Find where the given text appears and provide that cell's center as (X, Y) coordinate. 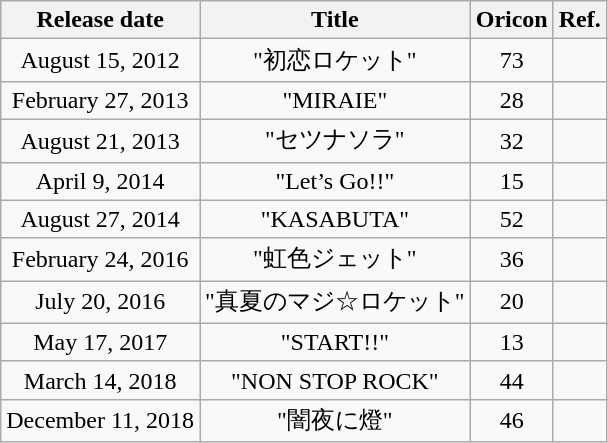
"初恋ロケット" (336, 60)
February 27, 2013 (100, 100)
December 11, 2018 (100, 420)
73 (512, 60)
44 (512, 380)
36 (512, 260)
March 14, 2018 (100, 380)
"START!!" (336, 342)
"真夏のマジ☆ロケット" (336, 302)
Oricon (512, 20)
Release date (100, 20)
13 (512, 342)
52 (512, 219)
32 (512, 140)
July 20, 2016 (100, 302)
August 21, 2013 (100, 140)
February 24, 2016 (100, 260)
"Let’s Go!!" (336, 181)
"KASABUTA" (336, 219)
15 (512, 181)
"セツナソラ" (336, 140)
August 27, 2014 (100, 219)
Ref. (580, 20)
"NON STOP ROCK" (336, 380)
28 (512, 100)
20 (512, 302)
"闇夜に燈" (336, 420)
Title (336, 20)
April 9, 2014 (100, 181)
"MIRAIE" (336, 100)
May 17, 2017 (100, 342)
46 (512, 420)
"虹色ジェット" (336, 260)
August 15, 2012 (100, 60)
